Detect which cell encompasses the target text, then output its [X, Y] center coordinate. 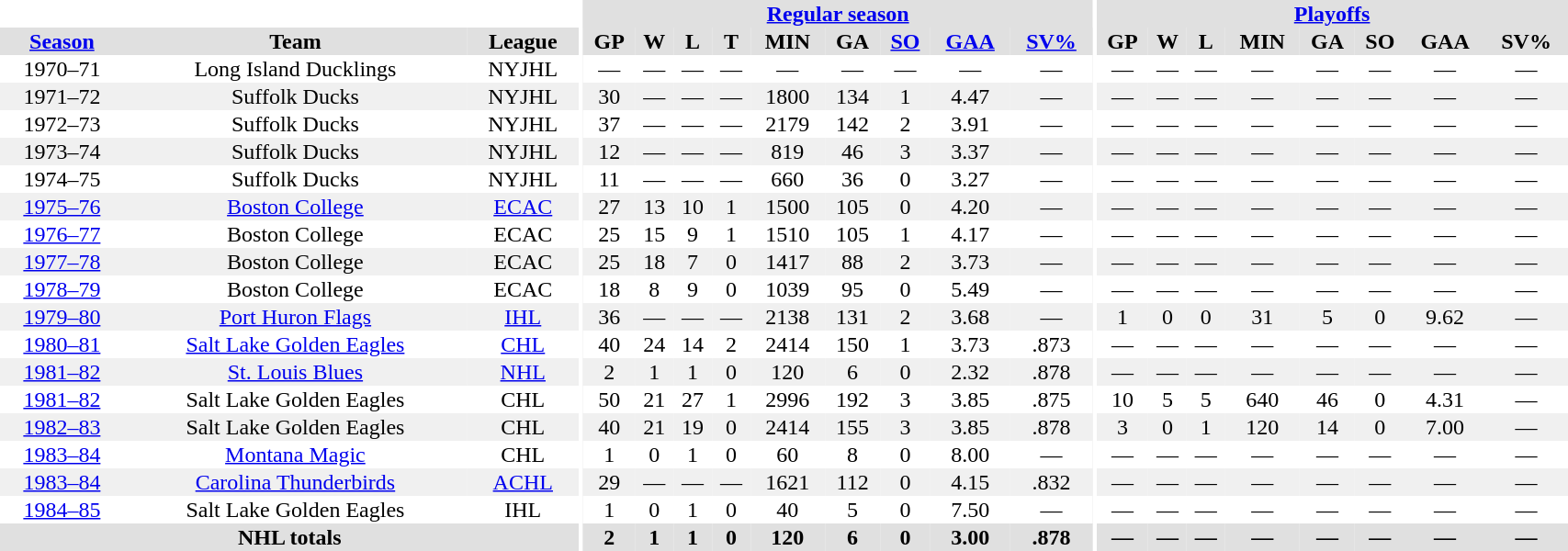
1975–76 [62, 207]
2179 [788, 124]
1977–78 [62, 262]
1973–74 [62, 152]
Team [296, 41]
142 [852, 124]
1417 [788, 262]
.832 [1051, 482]
1510 [788, 234]
1974–75 [62, 179]
4.20 [970, 207]
1800 [788, 96]
7 [693, 262]
Carolina Thunderbirds [296, 482]
League [523, 41]
.873 [1051, 344]
NHL totals [289, 537]
4.47 [970, 96]
819 [788, 152]
155 [852, 427]
1982–83 [62, 427]
29 [609, 482]
St. Louis Blues [296, 372]
37 [609, 124]
1039 [788, 289]
8.00 [970, 455]
7.50 [970, 510]
9.62 [1444, 317]
1976–77 [62, 234]
1971–72 [62, 96]
192 [852, 399]
4.15 [970, 482]
3.91 [970, 124]
2.32 [970, 372]
Season [62, 41]
1980–81 [62, 344]
12 [609, 152]
1500 [788, 207]
31 [1262, 317]
7.00 [1444, 427]
13 [654, 207]
88 [852, 262]
95 [852, 289]
1972–73 [62, 124]
3.37 [970, 152]
NHL [523, 372]
.875 [1051, 399]
50 [609, 399]
640 [1262, 399]
Montana Magic [296, 455]
T [731, 41]
112 [852, 482]
24 [654, 344]
1979–80 [62, 317]
1984–85 [62, 510]
Regular season [838, 14]
1621 [788, 482]
5.49 [970, 289]
15 [654, 234]
Long Island Ducklings [296, 69]
2138 [788, 317]
1978–79 [62, 289]
3.27 [970, 179]
60 [788, 455]
3.00 [970, 537]
4.31 [1444, 399]
134 [852, 96]
30 [609, 96]
11 [609, 179]
660 [788, 179]
150 [852, 344]
ACHL [523, 482]
3.68 [970, 317]
Playoffs [1332, 14]
4.17 [970, 234]
19 [693, 427]
131 [852, 317]
1970–71 [62, 69]
2996 [788, 399]
Port Huron Flags [296, 317]
